Find where the given text appears and provide that cell's center as [X, Y] coordinate. 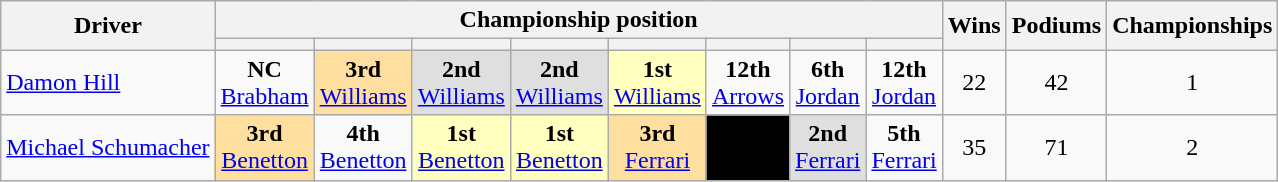
12thJordan [904, 82]
71 [1056, 148]
2ndFerrari [828, 148]
3rdFerrari [657, 148]
3rdWilliams [363, 82]
42 [1056, 82]
1stWilliams [657, 82]
Damon Hill [108, 82]
6thJordan [828, 82]
Championship position [578, 20]
Podiums [1056, 26]
Michael Schumacher [108, 148]
4thBenetton [363, 148]
DSQ [748, 148]
5thFerrari [904, 148]
3rdBenetton [264, 148]
22 [974, 82]
Championships [1192, 26]
1 [1192, 82]
Wins [974, 26]
2 [1192, 148]
Driver [108, 26]
12thArrows [748, 82]
NCBrabham [264, 82]
35 [974, 148]
